Scan for the cell matching the given text and deliver its (x, y) coordinate at center. 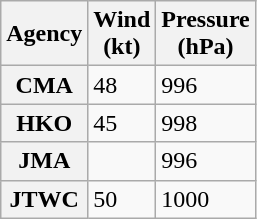
1000 (206, 199)
48 (122, 85)
Agency (44, 34)
45 (122, 123)
JMA (44, 161)
CMA (44, 85)
HKO (44, 123)
998 (206, 123)
50 (122, 199)
JTWC (44, 199)
Wind(kt) (122, 34)
Pressure(hPa) (206, 34)
